Extract the [X, Y] coordinate from the center of the cell holding the provided text.  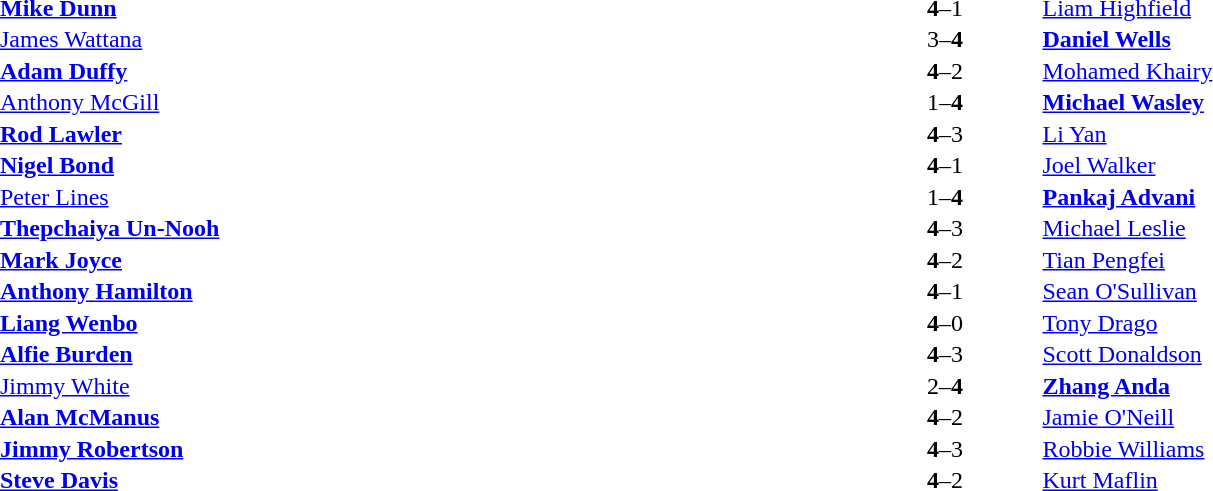
3–4 [944, 39]
2–4 [944, 386]
4–0 [944, 323]
